Find where the given text appears and provide that cell's center as [X, Y] coordinate. 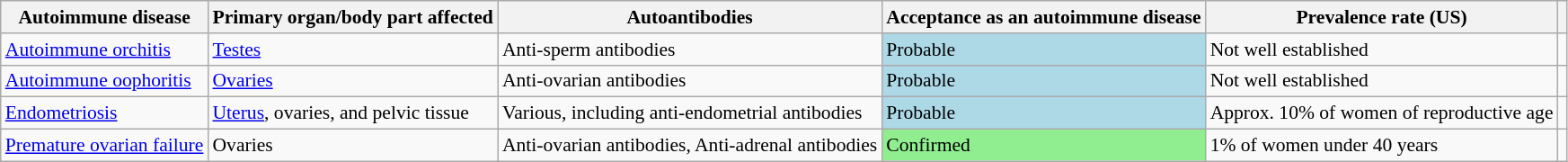
Premature ovarian failure [104, 146]
Testes [352, 49]
Autoimmune oophoritis [104, 81]
Uterus, ovaries, and pelvic tissue [352, 113]
Endometriosis [104, 113]
Approx. 10% of women of reproductive age [1382, 113]
Confirmed [1043, 146]
Prevalence rate (US) [1382, 17]
Primary organ/body part affected [352, 17]
Anti-ovarian antibodies, Anti-adrenal antibodies [690, 146]
Autoimmune orchitis [104, 49]
Anti-sperm antibodies [690, 49]
1% of women under 40 years [1382, 146]
Various, including anti-endometrial antibodies [690, 113]
Autoantibodies [690, 17]
Anti-ovarian antibodies [690, 81]
Autoimmune disease [104, 17]
Acceptance as an autoimmune disease [1043, 17]
